From the cell containing the given text, extract its center point as [x, y] coordinate. 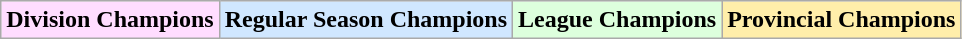
League Champions [618, 20]
Division Champions [110, 20]
Regular Season Champions [366, 20]
Provincial Champions [842, 20]
